Identify which cell holds the provided text, then report its [x, y] central coordinate. 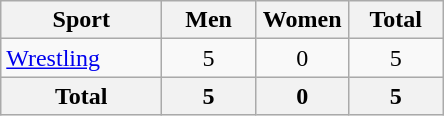
Men [209, 20]
Sport [82, 20]
Wrestling [82, 58]
Women [302, 20]
